Provide the (X, Y) coordinate of the cell's center where the given text is located.  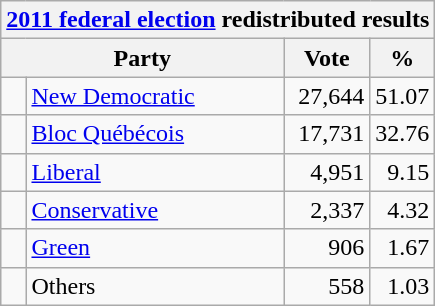
Others (155, 286)
% (402, 58)
32.76 (402, 134)
2011 federal election redistributed results (218, 20)
1.67 (402, 248)
906 (327, 248)
558 (327, 286)
27,644 (327, 96)
New Democratic (155, 96)
4.32 (402, 210)
4,951 (327, 172)
2,337 (327, 210)
Conservative (155, 210)
Party (142, 58)
Bloc Québécois (155, 134)
17,731 (327, 134)
Vote (327, 58)
Liberal (155, 172)
51.07 (402, 96)
Green (155, 248)
1.03 (402, 286)
9.15 (402, 172)
